Return the [x, y] coordinate for the center point of the cell that contains the specified text.  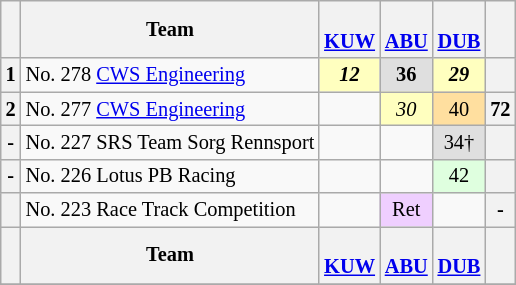
34† [460, 142]
2 [11, 109]
40 [460, 109]
1 [11, 75]
12 [350, 75]
30 [406, 109]
72 [500, 109]
No. 226 Lotus PB Racing [170, 176]
No. 277 CWS Engineering [170, 109]
No. 223 Race Track Competition [170, 210]
No. 227 SRS Team Sorg Rennsport [170, 142]
42 [460, 176]
36 [406, 75]
Ret [406, 210]
No. 278 CWS Engineering [170, 75]
29 [460, 75]
